From the cell containing the given text, extract its center point as [x, y] coordinate. 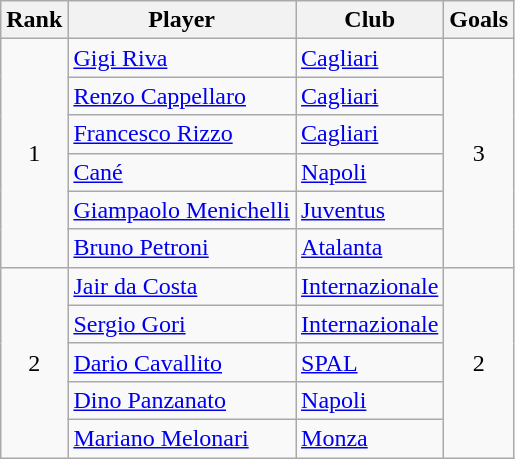
Cané [182, 172]
Mariano Melonari [182, 438]
Giampaolo Menichelli [182, 210]
Monza [370, 438]
Sergio Gori [182, 324]
Goals [479, 20]
Renzo Cappellaro [182, 96]
Francesco Rizzo [182, 134]
Club [370, 20]
Juventus [370, 210]
Dario Cavallito [182, 362]
Bruno Petroni [182, 248]
Rank [34, 20]
Jair da Costa [182, 286]
Gigi Riva [182, 58]
Player [182, 20]
Dino Panzanato [182, 400]
1 [34, 153]
SPAL [370, 362]
3 [479, 153]
Atalanta [370, 248]
